Return the [X, Y] coordinate for the center point of the cell that contains the specified text.  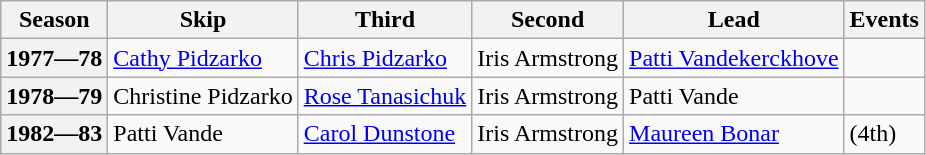
1982—83 [54, 134]
(4th) [884, 134]
Carol Dunstone [385, 134]
Events [884, 20]
Third [385, 20]
Rose Tanasichuk [385, 96]
Skip [203, 20]
Christine Pidzarko [203, 96]
Maureen Bonar [734, 134]
Cathy Pidzarko [203, 58]
Season [54, 20]
Chris Pidzarko [385, 58]
1977—78 [54, 58]
Patti Vandekerckhove [734, 58]
1978—79 [54, 96]
Lead [734, 20]
Second [548, 20]
